Determine the [X, Y] coordinate at the center of the cell enclosing the given text.  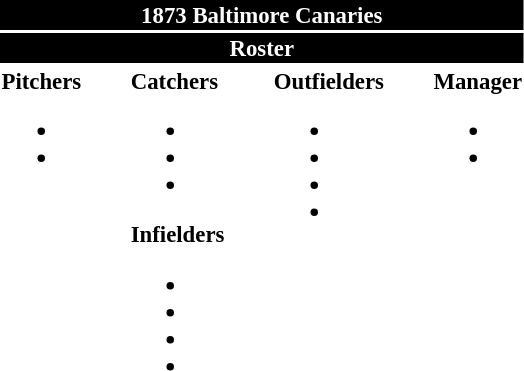
Roster [262, 48]
1873 Baltimore Canaries [262, 15]
